For the text-containing cell, return its midpoint in [x, y] coordinate format. 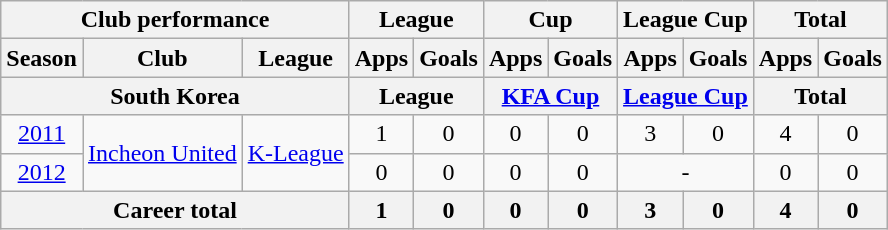
2012 [42, 172]
South Korea [175, 96]
- [686, 172]
Incheon United [162, 153]
Club performance [175, 20]
K-League [296, 153]
KFA Cup [550, 96]
Season [42, 58]
Cup [550, 20]
Career total [175, 210]
2011 [42, 134]
Club [162, 58]
